Capture the cell that displays the provided text and extract its (X, Y) central coordinate. 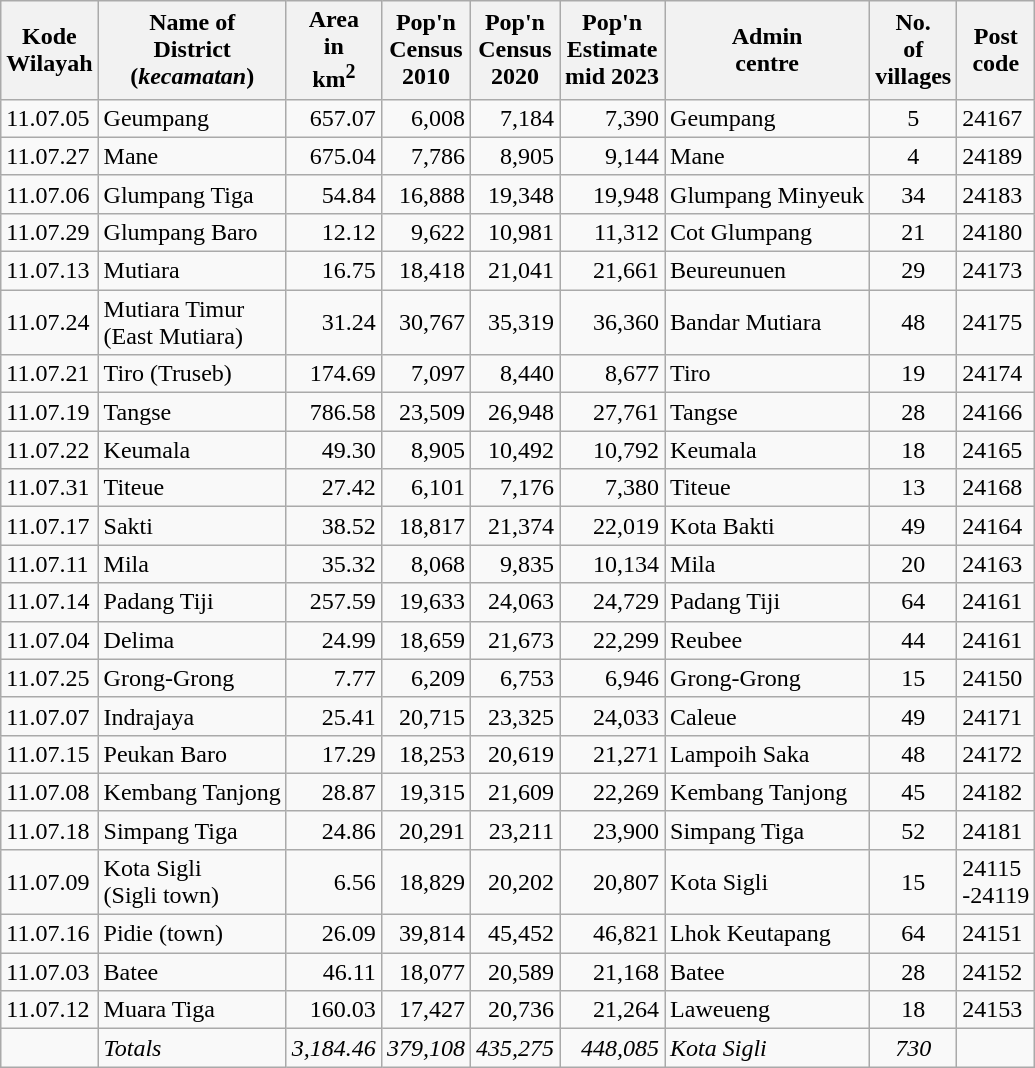
36,360 (612, 322)
18,829 (426, 882)
18,253 (426, 754)
Glumpang Tiga (192, 194)
7,786 (426, 156)
24182 (996, 792)
9,144 (612, 156)
11.07.03 (50, 972)
45,452 (514, 934)
8,677 (612, 374)
26,948 (514, 412)
11.07.21 (50, 374)
No. ofvillages (914, 50)
11.07.31 (50, 488)
Pop'nEstimatemid 2023 (612, 50)
21,609 (514, 792)
257.59 (334, 602)
10,492 (514, 450)
7.77 (334, 678)
18,659 (426, 640)
30,767 (426, 322)
27.42 (334, 488)
Peukan Baro (192, 754)
5 (914, 118)
Lampoih Saka (768, 754)
34 (914, 194)
160.03 (334, 1010)
Tiro (768, 374)
786.58 (334, 412)
21,673 (514, 640)
KodeWilayah (50, 50)
24167 (996, 118)
6,946 (612, 678)
21,264 (612, 1010)
21 (914, 232)
52 (914, 830)
Kota Bakti (768, 526)
24150 (996, 678)
20,736 (514, 1010)
20,715 (426, 716)
657.07 (334, 118)
23,211 (514, 830)
12.12 (334, 232)
24173 (996, 271)
20,807 (612, 882)
4 (914, 156)
6,209 (426, 678)
23,325 (514, 716)
24171 (996, 716)
16.75 (334, 271)
11.07.07 (50, 716)
Glumpang Baro (192, 232)
19,315 (426, 792)
Postcode (996, 50)
Glumpang Minyeuk (768, 194)
20,202 (514, 882)
38.52 (334, 526)
19 (914, 374)
Delima (192, 640)
24183 (996, 194)
11.07.04 (50, 640)
Tiro (Truseb) (192, 374)
24115-24119 (996, 882)
16,888 (426, 194)
675.04 (334, 156)
46,821 (612, 934)
24180 (996, 232)
11.07.27 (50, 156)
28.87 (334, 792)
Muara Tiga (192, 1010)
10,792 (612, 450)
11.07.05 (50, 118)
11.07.25 (50, 678)
Laweueng (768, 1010)
24166 (996, 412)
Admin centre (768, 50)
Cot Glumpang (768, 232)
35.32 (334, 564)
35,319 (514, 322)
6.56 (334, 882)
46.11 (334, 972)
11.07.06 (50, 194)
45 (914, 792)
Name ofDistrict(kecamatan) (192, 50)
11.07.13 (50, 271)
24.99 (334, 640)
6,008 (426, 118)
11.07.09 (50, 882)
11.07.12 (50, 1010)
9,622 (426, 232)
20,619 (514, 754)
11.07.08 (50, 792)
11.07.14 (50, 602)
9,835 (514, 564)
11.07.16 (50, 934)
Mutiara Timur (East Mutiara) (192, 322)
Beureunuen (768, 271)
11.07.29 (50, 232)
22,019 (612, 526)
21,271 (612, 754)
Lhok Keutapang (768, 934)
24153 (996, 1010)
Area in km2 (334, 50)
174.69 (334, 374)
6,753 (514, 678)
18,418 (426, 271)
Reubee (768, 640)
11.07.15 (50, 754)
49.30 (334, 450)
7,390 (612, 118)
8,440 (514, 374)
7,184 (514, 118)
18,077 (426, 972)
435,275 (514, 1048)
25.41 (334, 716)
20,589 (514, 972)
Pop'nCensus2020 (514, 50)
Pidie (town) (192, 934)
29 (914, 271)
7,380 (612, 488)
Mutiara (192, 271)
22,299 (612, 640)
21,041 (514, 271)
19,348 (514, 194)
10,134 (612, 564)
17.29 (334, 754)
Bandar Mutiara (768, 322)
11.07.17 (50, 526)
Pop'nCensus2010 (426, 50)
24189 (996, 156)
11.07.11 (50, 564)
31.24 (334, 322)
3,184.46 (334, 1048)
11.07.24 (50, 322)
Indrajaya (192, 716)
19,633 (426, 602)
7,176 (514, 488)
Caleue (768, 716)
24,033 (612, 716)
20 (914, 564)
24175 (996, 322)
20,291 (426, 830)
24.86 (334, 830)
19,948 (612, 194)
23,900 (612, 830)
730 (914, 1048)
24,063 (514, 602)
11,312 (612, 232)
24172 (996, 754)
448,085 (612, 1048)
24174 (996, 374)
39,814 (426, 934)
17,427 (426, 1010)
24152 (996, 972)
54.84 (334, 194)
44 (914, 640)
24165 (996, 450)
24163 (996, 564)
21,168 (612, 972)
6,101 (426, 488)
22,269 (612, 792)
24181 (996, 830)
21,374 (514, 526)
Kota Sigli (Sigli town) (192, 882)
Totals (192, 1048)
26.09 (334, 934)
10,981 (514, 232)
11.07.19 (50, 412)
7,097 (426, 374)
24151 (996, 934)
18,817 (426, 526)
11.07.18 (50, 830)
21,661 (612, 271)
24168 (996, 488)
11.07.22 (50, 450)
23,509 (426, 412)
24164 (996, 526)
Sakti (192, 526)
24,729 (612, 602)
13 (914, 488)
8,068 (426, 564)
379,108 (426, 1048)
27,761 (612, 412)
